Pinpoint the cell where the given text exists, returning its [x, y] midpoint coordinate. 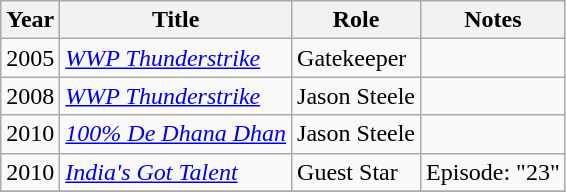
2008 [30, 96]
2005 [30, 58]
India's Got Talent [176, 172]
Role [356, 20]
100% De Dhana Dhan [176, 134]
Year [30, 20]
Episode: "23" [494, 172]
Guest Star [356, 172]
Gatekeeper [356, 58]
Notes [494, 20]
Title [176, 20]
